For the text-containing cell, return its midpoint in (X, Y) coordinate format. 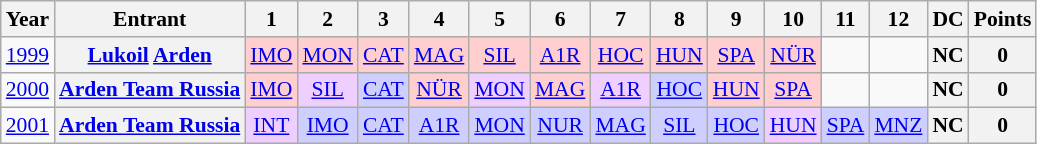
1 (271, 19)
NUR (560, 126)
MNZ (898, 126)
12 (898, 19)
Entrant (150, 19)
Points (1003, 19)
7 (620, 19)
1999 (28, 55)
2000 (28, 90)
8 (680, 19)
3 (384, 19)
9 (736, 19)
10 (794, 19)
2001 (28, 126)
2 (328, 19)
4 (440, 19)
INT (271, 126)
Year (28, 19)
6 (560, 19)
5 (500, 19)
DC (948, 19)
11 (846, 19)
Lukoil Arden (150, 55)
